Locate the cell with the specified text and output its (x, y) center coordinate. 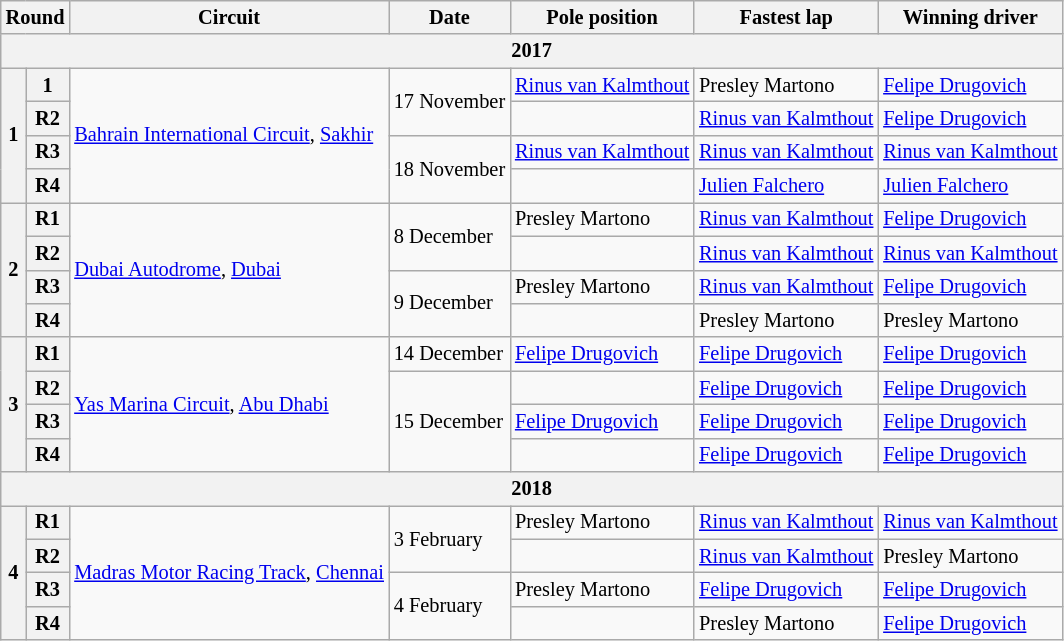
15 December (450, 422)
2017 (532, 51)
Winning driver (970, 17)
14 December (450, 354)
Madras Motor Racing Track, Chennai (228, 572)
4 (14, 572)
8 December (450, 236)
Dubai Autodrome, Dubai (228, 270)
Fastest lap (786, 17)
Circuit (228, 17)
2 (14, 270)
Date (450, 17)
Bahrain International Circuit, Sakhir (228, 136)
Round (36, 17)
17 November (450, 102)
2018 (532, 489)
4 February (450, 606)
18 November (450, 168)
Pole position (602, 17)
3 (14, 404)
3 February (450, 538)
Yas Marina Circuit, Abu Dhabi (228, 404)
9 December (450, 304)
